Return the [x, y] coordinate for the center point of the cell that contains the specified text.  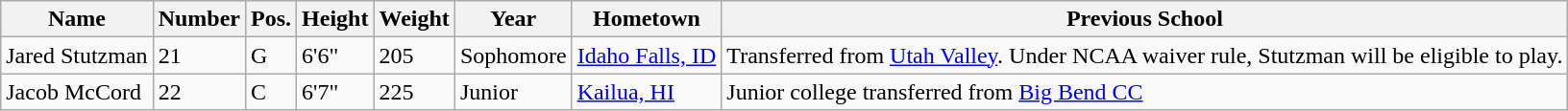
Jared Stutzman [77, 55]
Sophomore [513, 55]
C [271, 92]
G [271, 55]
Transferred from Utah Valley. Under NCAA waiver rule, Stutzman will be eligible to play. [1145, 55]
Junior [513, 92]
6'7" [335, 92]
Name [77, 19]
22 [199, 92]
225 [414, 92]
Junior college transferred from Big Bend CC [1145, 92]
Previous School [1145, 19]
Pos. [271, 19]
Height [335, 19]
6'6" [335, 55]
21 [199, 55]
Hometown [647, 19]
Kailua, HI [647, 92]
Number [199, 19]
Jacob McCord [77, 92]
Idaho Falls, ID [647, 55]
Weight [414, 19]
Year [513, 19]
205 [414, 55]
